Pinpoint the cell where the given text exists, returning its (x, y) midpoint coordinate. 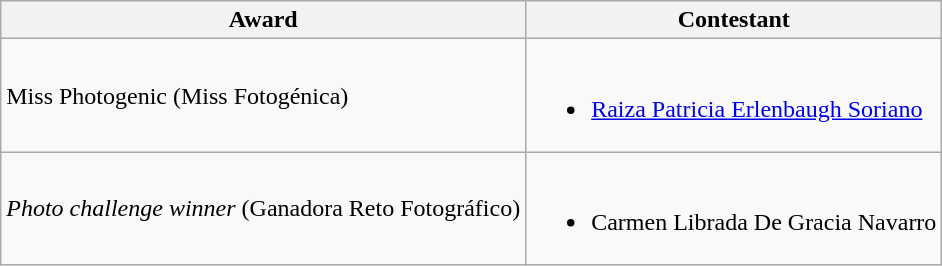
Miss Photogenic (Miss Fotogénica) (264, 96)
Photo challenge winner (Ganadora Reto Fotográfico) (264, 208)
Contestant (734, 20)
Award (264, 20)
Carmen Librada De Gracia Navarro (734, 208)
Raiza Patricia Erlenbaugh Soriano (734, 96)
